Determine the [x, y] coordinate at the center of the cell enclosing the given text.  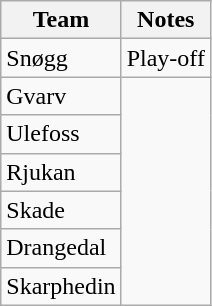
Play-off [166, 58]
Snøgg [61, 58]
Drangedal [61, 248]
Skade [61, 210]
Rjukan [61, 172]
Ulefoss [61, 134]
Skarphedin [61, 286]
Team [61, 20]
Gvarv [61, 96]
Notes [166, 20]
